Pinpoint the cell where the given text exists, returning its [x, y] midpoint coordinate. 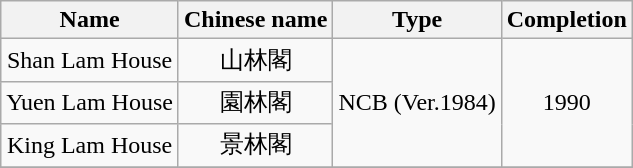
Type [417, 20]
1990 [566, 103]
Name [90, 20]
山林閣 [255, 60]
Completion [566, 20]
景林閣 [255, 146]
King Lam House [90, 146]
NCB (Ver.1984) [417, 103]
Chinese name [255, 20]
Shan Lam House [90, 60]
Yuen Lam House [90, 102]
園林閣 [255, 102]
